Provide the (x, y) coordinate of the cell's center where the given text is located.  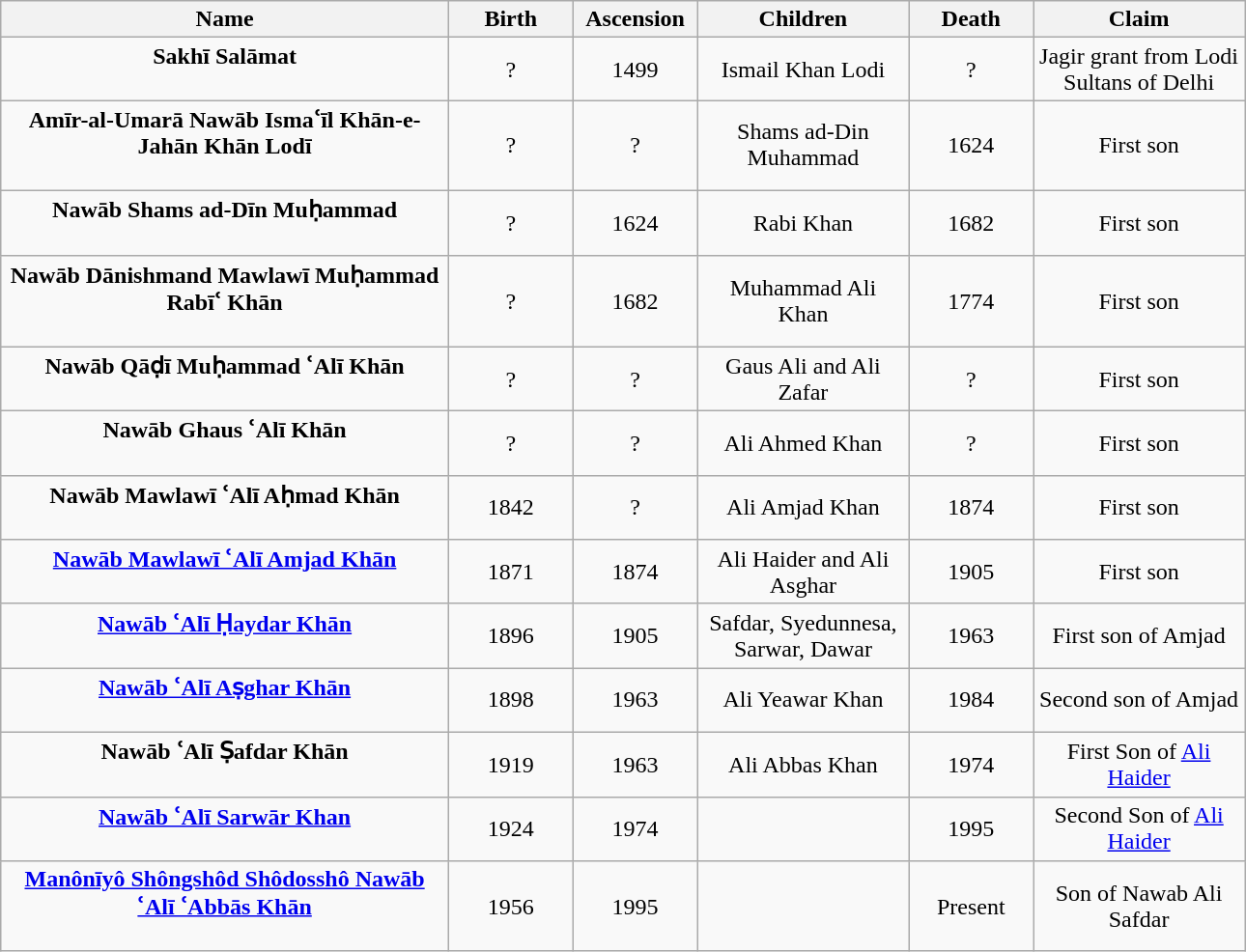
Ali Amjad Khan (804, 508)
First Son of Ali Haider (1140, 765)
Son of Nawab Ali Safdar (1140, 907)
Jagir grant from Lodi Sultans of Delhi (1140, 70)
Nawāb Ghaus ʿAlī Khān (225, 444)
Gaus Ali and Ali Zafar (804, 378)
Nawāb ʿAlī Ṣafdar Khān (225, 765)
1871 (510, 572)
Muhammad Ali Khan (804, 301)
Nawāb ʿAlī Aṣghar Khān (225, 701)
Shams ad-Din Muhammad (804, 146)
1774 (972, 301)
Ali Haider and Ali Asghar (804, 572)
Nawāb Mawlawī ʿAlī Aḥmad Khān (225, 508)
Death (972, 19)
Nawāb Qāḍī Muḥammad ʿAlī Khān (225, 378)
Name (225, 19)
Ascension (636, 19)
Safdar, Syedunnesa, Sarwar, Dawar (804, 635)
Ali Yeawar Khan (804, 701)
First son of Amjad (1140, 635)
Nawāb Shams ad-Dīn Muḥammad (225, 222)
1499 (636, 70)
Birth (510, 19)
Ali Abbas Khan (804, 765)
Sakhī Salāmat (225, 70)
1984 (972, 701)
Nawāb Mawlawī ʿAlī Amjad Khān (225, 572)
Ali Ahmed Khan (804, 444)
Claim (1140, 19)
1896 (510, 635)
Ismail Khan Lodi (804, 70)
Nawāb Dānishmand Mawlawī Muḥammad Rabīʿ Khān (225, 301)
1924 (510, 828)
Amīr-al-Umarā Nawāb Ismaʿīl Khān-e-Jahān Khān Lodī (225, 146)
Present (972, 907)
1842 (510, 508)
Nawāb ʿAlī Ḥaydar Khān (225, 635)
1898 (510, 701)
Manônīyô Shôngshôd Shôdosshô Nawāb ʿAlī ʿAbbās Khān (225, 907)
Second Son of Ali Haider (1140, 828)
1956 (510, 907)
Children (804, 19)
Nawāb ʿAlī Sarwār Khan (225, 828)
Rabi Khan (804, 222)
Second son of Amjad (1140, 701)
1919 (510, 765)
